Detect which cell encompasses the target text, then output its [X, Y] center coordinate. 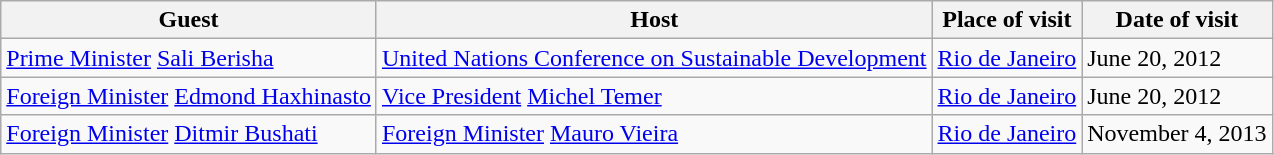
Host [654, 20]
Vice President Michel Temer [654, 96]
Foreign Minister Edmond Haxhinasto [189, 96]
Guest [189, 20]
Date of visit [1177, 20]
Foreign Minister Ditmir Bushati [189, 134]
Prime Minister Sali Berisha [189, 58]
Foreign Minister Mauro Vieira [654, 134]
United Nations Conference on Sustainable Development [654, 58]
November 4, 2013 [1177, 134]
Place of visit [1007, 20]
